Identify which cell holds the provided text, then report its (X, Y) central coordinate. 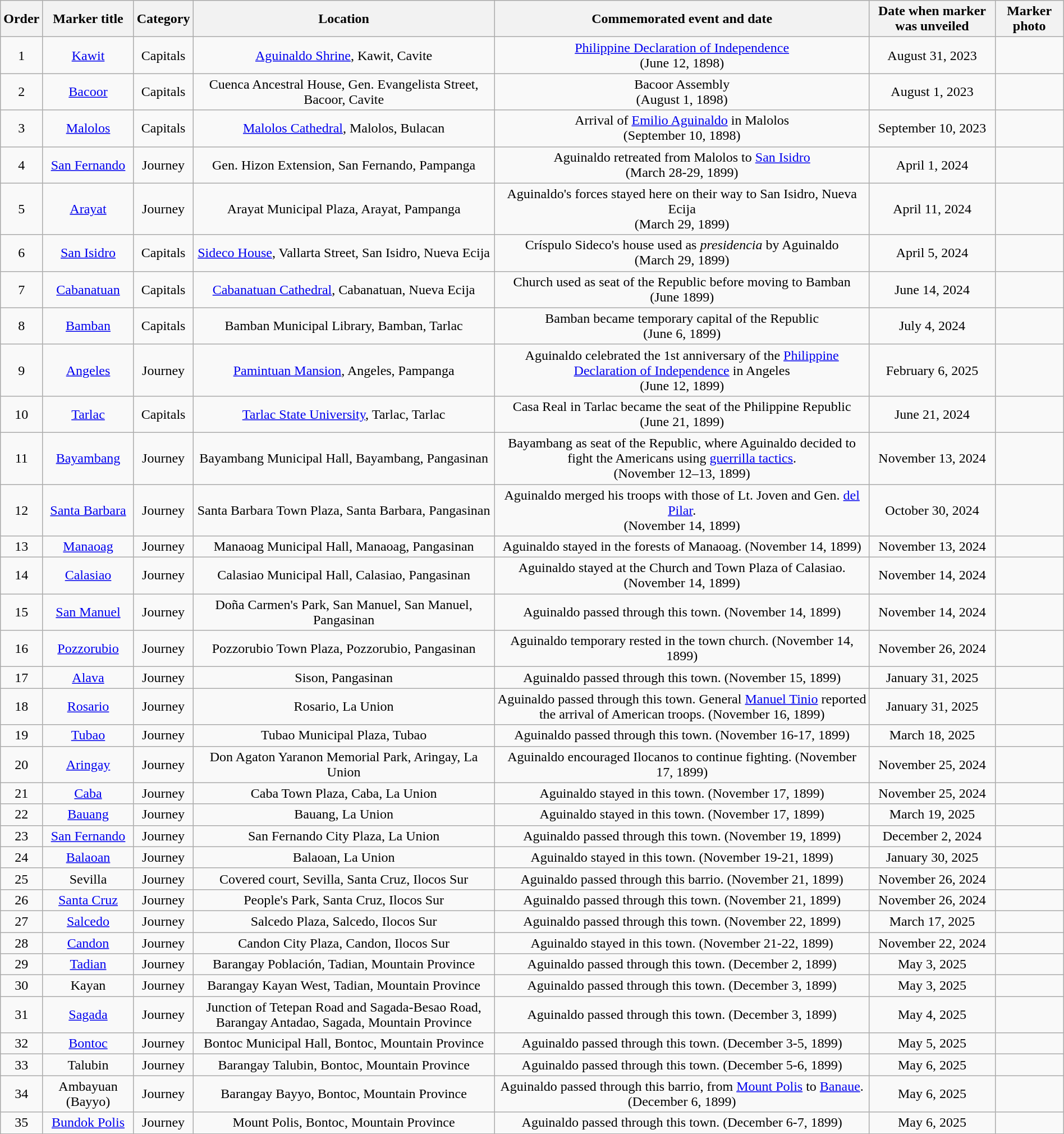
Don Agaton Yaranon Memorial Park, Aringay, La Union (343, 765)
31 (21, 1015)
Tubao (88, 735)
Aguinaldo stayed in this town. (November 19-21, 1899) (682, 857)
Covered court, Sevilla, Santa Cruz, Ilocos Sur (343, 879)
32 (21, 1044)
Santa Cruz (88, 900)
San Isidro (88, 253)
Marker title (88, 19)
January 30, 2025 (932, 857)
Manaoag Municipal Hall, Manaoag, Pangasinan (343, 547)
September 10, 2023 (932, 128)
Kawit (88, 55)
June 14, 2024 (932, 290)
Cabanatuan Cathedral, Cabanatuan, Nueva Ecija (343, 290)
3 (21, 128)
Church used as seat of the Republic before moving to Bamban(June 1899) (682, 290)
Aguinaldo passed through this town. (November 19, 1899) (682, 836)
People's Park, Santa Cruz, Ilocos Sur (343, 900)
23 (21, 836)
San Fernando City Plaza, La Union (343, 836)
April 11, 2024 (932, 209)
San Manuel (88, 612)
7 (21, 290)
Calasiao Municipal Hall, Calasiao, Pangasinan (343, 576)
November 22, 2024 (932, 943)
15 (21, 612)
29 (21, 964)
March 17, 2025 (932, 921)
Aguinaldo passed through this town. (November 15, 1899) (682, 678)
March 19, 2025 (932, 815)
Bamban (88, 326)
Sideco House, Vallarta Street, San Isidro, Nueva Ecija (343, 253)
Doña Carmen's Park, San Manuel, San Manuel, Pangasinan (343, 612)
Salcedo (88, 921)
6 (21, 253)
Aguinaldo passed through this town. (December 2, 1899) (682, 964)
12 (21, 510)
2 (21, 92)
22 (21, 815)
May 4, 2025 (932, 1015)
Category (163, 19)
Sevilla (88, 879)
Philippine Declaration of Independence(June 12, 1898) (682, 55)
Alava (88, 678)
Calasiao (88, 576)
Manaoag (88, 547)
Rosario (88, 706)
Pozzorubio (88, 649)
Barangay Talubin, Bontoc, Mountain Province (343, 1065)
27 (21, 921)
Aguinaldo passed through this town. (November 22, 1899) (682, 921)
October 30, 2024 (932, 510)
Aguinaldo encouraged Ilocanos to continue fighting. (November 17, 1899) (682, 765)
Balaoan (88, 857)
Aguinaldo passed through this town. (November 16-17, 1899) (682, 735)
Aguinaldo celebrated the 1st anniversary of the Philippine Declaration of Independence in Angeles(June 12, 1899) (682, 370)
Balaoan, La Union (343, 857)
Order (21, 19)
April 1, 2024 (932, 165)
Santa Barbara Town Plaza, Santa Barbara, Pangasinan (343, 510)
Malolos Cathedral, Malolos, Bulacan (343, 128)
Bamban became temporary capital of the Republic(June 6, 1899) (682, 326)
April 5, 2024 (932, 253)
Aguinaldo stayed at the Church and Town Plaza of Calasiao. (November 14, 1899) (682, 576)
Barangay Población, Tadian, Mountain Province (343, 964)
18 (21, 706)
28 (21, 943)
30 (21, 986)
Arrival of Emilio Aguinaldo in Malolos(September 10, 1898) (682, 128)
24 (21, 857)
February 6, 2025 (932, 370)
Bacoor Assembly(August 1, 1898) (682, 92)
Kayan (88, 986)
Sagada (88, 1015)
Tarlac (88, 414)
Aguinaldo retreated from Malolos to San Isidro(March 28-29, 1899) (682, 165)
Tubao Municipal Plaza, Tubao (343, 735)
35 (21, 1123)
Bontoc Municipal Hall, Bontoc, Mountain Province (343, 1044)
25 (21, 879)
10 (21, 414)
Angeles (88, 370)
Talubin (88, 1065)
Aguinaldo passed through this barrio, from Mount Polis to Banaue. (December 6, 1899) (682, 1094)
Rosario, La Union (343, 706)
Pamintuan Mansion, Angeles, Pampanga (343, 370)
Aringay (88, 765)
July 4, 2024 (932, 326)
17 (21, 678)
13 (21, 547)
March 18, 2025 (932, 735)
Barangay Kayan West, Tadian, Mountain Province (343, 986)
Aguinaldo passed through this barrio. (November 21, 1899) (682, 879)
Bundok Polis (88, 1123)
20 (21, 765)
Sison, Pangasinan (343, 678)
December 2, 2024 (932, 836)
16 (21, 649)
9 (21, 370)
June 21, 2024 (932, 414)
Aguinaldo temporary rested in the town church. (November 14, 1899) (682, 649)
1 (21, 55)
Aguinaldo passed through this town. (December 6-7, 1899) (682, 1123)
Bayambang as seat of the Republic, where Aguinaldo decided to fight the Americans using guerrilla tactics.(November 12–13, 1899) (682, 458)
Bacoor (88, 92)
Aguinaldo passed through this town. (December 5-6, 1899) (682, 1065)
26 (21, 900)
34 (21, 1094)
Arayat (88, 209)
Location (343, 19)
Tarlac State University, Tarlac, Tarlac (343, 414)
21 (21, 793)
Marker photo (1029, 19)
Bayambang (88, 458)
Malolos (88, 128)
Candon City Plaza, Candon, Ilocos Sur (343, 943)
5 (21, 209)
14 (21, 576)
Bauang (88, 815)
Pozzorubio Town Plaza, Pozzorubio, Pangasinan (343, 649)
Salcedo Plaza, Salcedo, Ilocos Sur (343, 921)
Junction of Tetepan Road and Sagada-Besao Road, Barangay Antadao, Sagada, Mountain Province (343, 1015)
Aguinaldo passed through this town. General Manuel Tinio reported the arrival of American troops. (November 16, 1899) (682, 706)
Caba (88, 793)
Cuenca Ancestral House, Gen. Evangelista Street, Bacoor, Cavite (343, 92)
Aguinaldo's forces stayed here on their way to San Isidro, Nueva Ecija(March 29, 1899) (682, 209)
Barangay Bayyo, Bontoc, Mountain Province (343, 1094)
Bamban Municipal Library, Bamban, Tarlac (343, 326)
Santa Barbara (88, 510)
Mount Polis, Bontoc, Mountain Province (343, 1123)
Aguinaldo stayed in this town. (November 21-22, 1899) (682, 943)
11 (21, 458)
Tadian (88, 964)
Aguinaldo passed through this town. (December 3-5, 1899) (682, 1044)
8 (21, 326)
Bauang, La Union (343, 815)
Arayat Municipal Plaza, Arayat, Pampanga (343, 209)
4 (21, 165)
Commemorated event and date (682, 19)
Ambayuan (Bayyo) (88, 1094)
Aguinaldo stayed in the forests of Manaoag. (November 14, 1899) (682, 547)
May 5, 2025 (932, 1044)
Bontoc (88, 1044)
Candon (88, 943)
19 (21, 735)
Date when marker was unveiled (932, 19)
Críspulo Sideco's house used as presidencia by Aguinaldo(March 29, 1899) (682, 253)
33 (21, 1065)
Aguinaldo merged his troops with those of Lt. Joven and Gen. del Pilar.(November 14, 1899) (682, 510)
Aguinaldo passed through this town. (November 14, 1899) (682, 612)
August 31, 2023 (932, 55)
Aguinaldo passed through this town. (November 21, 1899) (682, 900)
Aguinaldo Shrine, Kawit, Cavite (343, 55)
Gen. Hizon Extension, San Fernando, Pampanga (343, 165)
Caba Town Plaza, Caba, La Union (343, 793)
Casa Real in Tarlac became the seat of the Philippine Republic(June 21, 1899) (682, 414)
August 1, 2023 (932, 92)
Cabanatuan (88, 290)
Bayambang Municipal Hall, Bayambang, Pangasinan (343, 458)
